Identify which cell holds the provided text, then report its (X, Y) central coordinate. 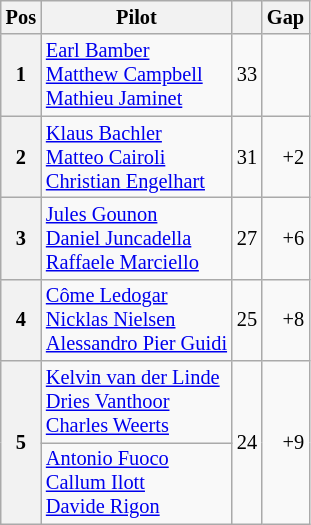
4 (21, 320)
+9 (286, 442)
Kelvin van der Linde Dries Vanthoor Charles Weerts (136, 402)
1 (21, 75)
25 (247, 320)
2 (21, 157)
33 (247, 75)
Pilot (136, 17)
Earl Bamber Matthew Campbell Mathieu Jaminet (136, 75)
27 (247, 238)
Jules Gounon Daniel Juncadella Raffaele Marciello (136, 238)
+6 (286, 238)
Klaus Bachler Matteo Cairoli Christian Engelhart (136, 157)
31 (247, 157)
Antonio Fuoco Callum Ilott Davide Rigon (136, 483)
24 (247, 442)
5 (21, 442)
Côme Ledogar Nicklas Nielsen Alessandro Pier Guidi (136, 320)
Gap (286, 17)
+2 (286, 157)
3 (21, 238)
+8 (286, 320)
Pos (21, 17)
